Locate the cell with the specified text and output its [x, y] center coordinate. 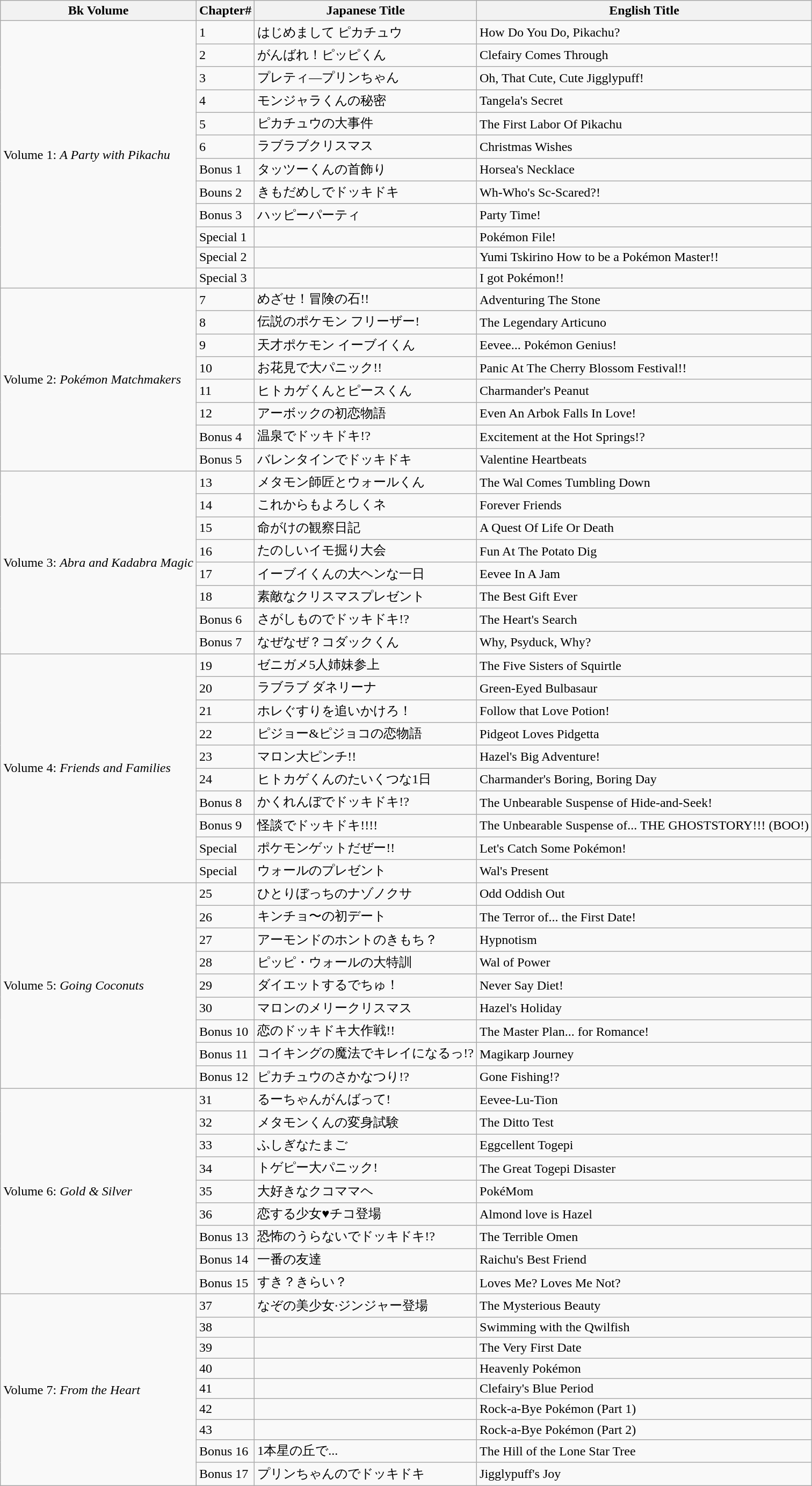
The Unbearable Suspense of Hide-and-Seek! [644, 803]
Bonus 6 [225, 620]
Eevee In A Jam [644, 574]
The Unbearable Suspense of... THE GHOSTSTORY!!! (BOO!) [644, 825]
Charmander's Peanut [644, 391]
アーボックの初恋物語 [366, 414]
24 [225, 780]
恐怖のうらないでドッキドキ!? [366, 1237]
7 [225, 300]
27 [225, 940]
ハッピーパーティ [366, 215]
The Very First Date [644, 1347]
るーちゃんがんばって! [366, 1100]
さがしものでドッキドキ!? [366, 620]
8 [225, 322]
大好きなクコママヘ [366, 1192]
Bonus 1 [225, 170]
16 [225, 551]
I got Pokémon!! [644, 278]
The Best Gift Ever [644, 596]
The Five Sisters of Squirtle [644, 665]
5 [225, 124]
The Mysterious Beauty [644, 1305]
たのしいイモ掘り大会 [366, 551]
ピジョー&ピジョコの恋物語 [366, 734]
34 [225, 1168]
The Hill of the Lone Star Tree [644, 1452]
Hazel's Holiday [644, 1009]
31 [225, 1100]
The Wal Comes Tumbling Down [644, 482]
素敵なクリスマスプレゼント [366, 596]
Raichu's Best Friend [644, 1260]
ひとりぼっちのナゾノクサ [366, 894]
Yumi Tskirino How to be a Pokémon Master!! [644, 257]
Chapter# [225, 11]
Magikarp Journey [644, 1054]
29 [225, 985]
Valentine Heartbeats [644, 460]
Horsea's Necklace [644, 170]
恋のドッキドキ大作戦!! [366, 1031]
Tangela's Secret [644, 101]
Bonus 12 [225, 1077]
Eevee-Lu-Tion [644, 1100]
1 [225, 32]
Bonus 14 [225, 1260]
4 [225, 101]
39 [225, 1347]
30 [225, 1009]
1本星の丘で... [366, 1452]
マロン大ピンチ!! [366, 756]
21 [225, 711]
ホレぐすりを追いかけろ！ [366, 711]
10 [225, 369]
Adventuring The Stone [644, 300]
ヒトカゲくんのたいくつな1日 [366, 780]
Wal of Power [644, 963]
28 [225, 963]
お花見で大パニック!! [366, 369]
命がけの観察日記 [366, 529]
アーモンドのホントのきもち？ [366, 940]
19 [225, 665]
Volume 1: A Party with Pikachu [99, 155]
Special 2 [225, 257]
23 [225, 756]
プレティ—プリンちゃん [366, 78]
The Legendary Articuno [644, 322]
プリンちゃんのでドッキドキ [366, 1474]
メタモン師匠とウォールくん [366, 482]
Let's Catch Some Pokémon! [644, 849]
Panic At The Cherry Blossom Festival!! [644, 369]
Eevee... Pokémon Genius! [644, 345]
めざせ！冒険の石!! [366, 300]
Rock-a-Bye Pokémon (Part 1) [644, 1409]
Loves Me? Loves Me Not? [644, 1283]
Special 1 [225, 237]
なぜなぜ？コダックくん [366, 643]
The Terrible Omen [644, 1237]
Green-Eyed Bulbasaur [644, 689]
25 [225, 894]
マロンのメリークリスマス [366, 1009]
ピカチュウの大事件 [366, 124]
35 [225, 1192]
Bonus 10 [225, 1031]
これからもよろしくネ [366, 505]
The Master Plan... for Romance! [644, 1031]
12 [225, 414]
かくれんぼでドッキドキ!? [366, 803]
Odd Oddish Out [644, 894]
Bonus 7 [225, 643]
Bk Volume [99, 11]
Party Time! [644, 215]
Even An Arbok Falls In Love! [644, 414]
Bouns 2 [225, 192]
43 [225, 1430]
English Title [644, 11]
Gone Fishing!? [644, 1077]
Bonus 9 [225, 825]
Oh, That Cute, Cute Jigglypuff! [644, 78]
Pidgeot Loves Pidgetta [644, 734]
伝説のポケモン フリーザー! [366, 322]
Fun At The Potato Dig [644, 551]
ふしぎなたまご [366, 1145]
恋する少女♥チコ登場 [366, 1214]
ピカチュウのさかなつり!? [366, 1077]
Charmander's Boring, Boring Day [644, 780]
怪談でドッキドキ!!!! [366, 825]
40 [225, 1368]
Bonus 4 [225, 436]
モンジャラくんの秘密 [366, 101]
ポケモンゲットだぜー!! [366, 849]
ダイエットするでちゅ！ [366, 985]
15 [225, 529]
がんばれ！ピッピくん [366, 55]
Never Say Diet! [644, 985]
天才ポケモン イーブイくん [366, 345]
20 [225, 689]
イーブイくんの大ヘンな一日 [366, 574]
Why, Psyduck, Why? [644, 643]
A Quest Of Life Or Death [644, 529]
The First Labor Of Pikachu [644, 124]
Japanese Title [366, 11]
22 [225, 734]
一番の友達 [366, 1260]
Christmas Wishes [644, 147]
温泉でドッキドキ!? [366, 436]
37 [225, 1305]
Special 3 [225, 278]
メタモンくんの変身試験 [366, 1123]
Volume 4: Friends and Families [99, 768]
13 [225, 482]
ゼニガメ5人姉妹参上 [366, 665]
Clefairy Comes Through [644, 55]
トゲピー大パニック! [366, 1168]
ウォールのプレゼント [366, 871]
Volume 3: Abra and Kadabra Magic [99, 562]
Bonus 16 [225, 1452]
バレンタインでドッキドキ [366, 460]
ピッピ・ウォールの大特訓 [366, 963]
タッツーくんの首飾り [366, 170]
Volume 5: Going Coconuts [99, 985]
26 [225, 917]
Volume 7: From the Heart [99, 1390]
キンチョ〜の初デート [366, 917]
41 [225, 1389]
Bonus 5 [225, 460]
How Do You Do, Pikachu? [644, 32]
Clefairy's Blue Period [644, 1389]
Eggcellent Togepi [644, 1145]
ラブラブクリスマス [366, 147]
Bonus 8 [225, 803]
Bonus 15 [225, 1283]
Heavenly Pokémon [644, 1368]
The Heart's Search [644, 620]
The Great Togepi Disaster [644, 1168]
Bonus 11 [225, 1054]
Rock-a-Bye Pokémon (Part 2) [644, 1430]
Hazel's Big Adventure! [644, 756]
Follow that Love Potion! [644, 711]
Jigglypuff's Joy [644, 1474]
Volume 6: Gold & Silver [99, 1192]
はじめまして ピカチュウ [366, 32]
Wh-Who's Sc-Scared?! [644, 192]
Volume 2: Pokémon Matchmakers [99, 379]
きもだめしでドッキドキ [366, 192]
The Ditto Test [644, 1123]
The Terror of... the First Date! [644, 917]
17 [225, 574]
9 [225, 345]
Wal's Present [644, 871]
Hypnotism [644, 940]
6 [225, 147]
Forever Friends [644, 505]
すき？きらい？ [366, 1283]
33 [225, 1145]
18 [225, 596]
36 [225, 1214]
PokéMom [644, 1192]
Excitement at the Hot Springs!? [644, 436]
32 [225, 1123]
ラブラブ ダネリーナ [366, 689]
Pokémon File! [644, 237]
Bonus 3 [225, 215]
Bonus 17 [225, 1474]
14 [225, 505]
3 [225, 78]
2 [225, 55]
42 [225, 1409]
Almond love is Hazel [644, 1214]
なぞの美少女·ジンジャー登場 [366, 1305]
11 [225, 391]
コイキングの魔法でキレイになるっ!? [366, 1054]
Bonus 13 [225, 1237]
38 [225, 1327]
ヒトカゲくんとピースくん [366, 391]
Swimming with the Qwilfish [644, 1327]
